Pinpoint the cell where the given text exists, returning its (x, y) midpoint coordinate. 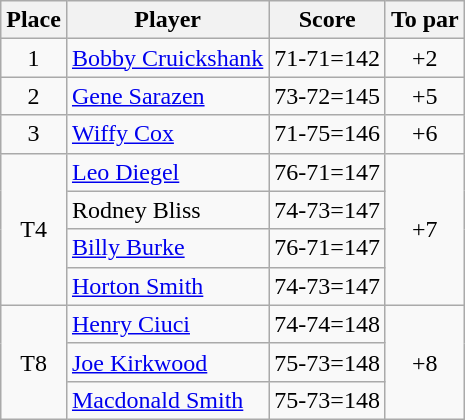
+5 (424, 96)
Horton Smith (167, 286)
3 (34, 134)
2 (34, 96)
Gene Sarazen (167, 96)
+6 (424, 134)
74-74=148 (328, 324)
Henry Ciuci (167, 324)
Player (167, 20)
73-72=145 (328, 96)
71-75=146 (328, 134)
+8 (424, 362)
+2 (424, 58)
T8 (34, 362)
Billy Burke (167, 248)
Score (328, 20)
Joe Kirkwood (167, 362)
+7 (424, 229)
71-71=142 (328, 58)
Place (34, 20)
Bobby Cruickshank (167, 58)
Macdonald Smith (167, 400)
Leo Diegel (167, 172)
To par (424, 20)
Rodney Bliss (167, 210)
1 (34, 58)
Wiffy Cox (167, 134)
T4 (34, 229)
